Return (x, y) of the center of cell containing provided text 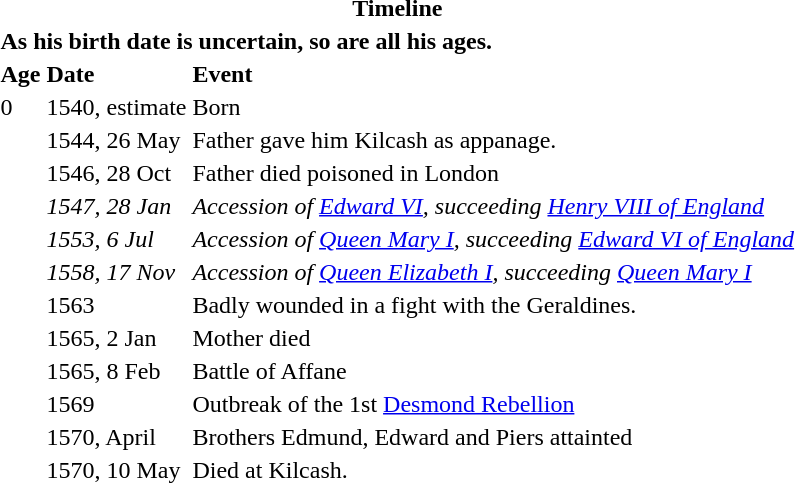
Date (116, 74)
1569 (116, 404)
1565, 8 Feb (116, 371)
1570, April (116, 437)
1546, 28 Oct (116, 173)
1547, 28 Jan (116, 206)
1540, estimate (116, 107)
1563 (116, 305)
1565, 2 Jan (116, 338)
1558, 17 Nov (116, 272)
1553, 6 Jul (116, 239)
1544, 26 May (116, 140)
